From the cell containing the given text, extract its center point as [X, Y] coordinate. 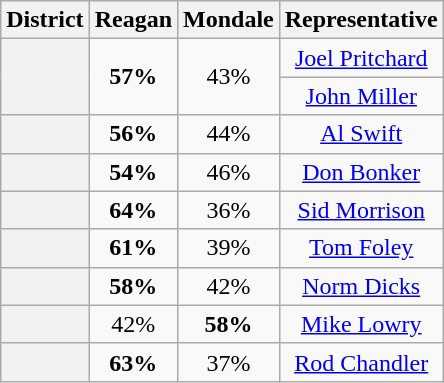
Norm Dicks [361, 286]
Sid Morrison [361, 210]
43% [229, 77]
46% [229, 172]
District [45, 20]
63% [133, 362]
John Miller [361, 96]
Reagan [133, 20]
57% [133, 77]
61% [133, 248]
56% [133, 134]
64% [133, 210]
Don Bonker [361, 172]
Tom Foley [361, 248]
36% [229, 210]
Al Swift [361, 134]
Joel Pritchard [361, 58]
Representative [361, 20]
Mondale [229, 20]
Rod Chandler [361, 362]
44% [229, 134]
54% [133, 172]
39% [229, 248]
Mike Lowry [361, 324]
37% [229, 362]
